From the cell containing the given text, extract its center point as (x, y) coordinate. 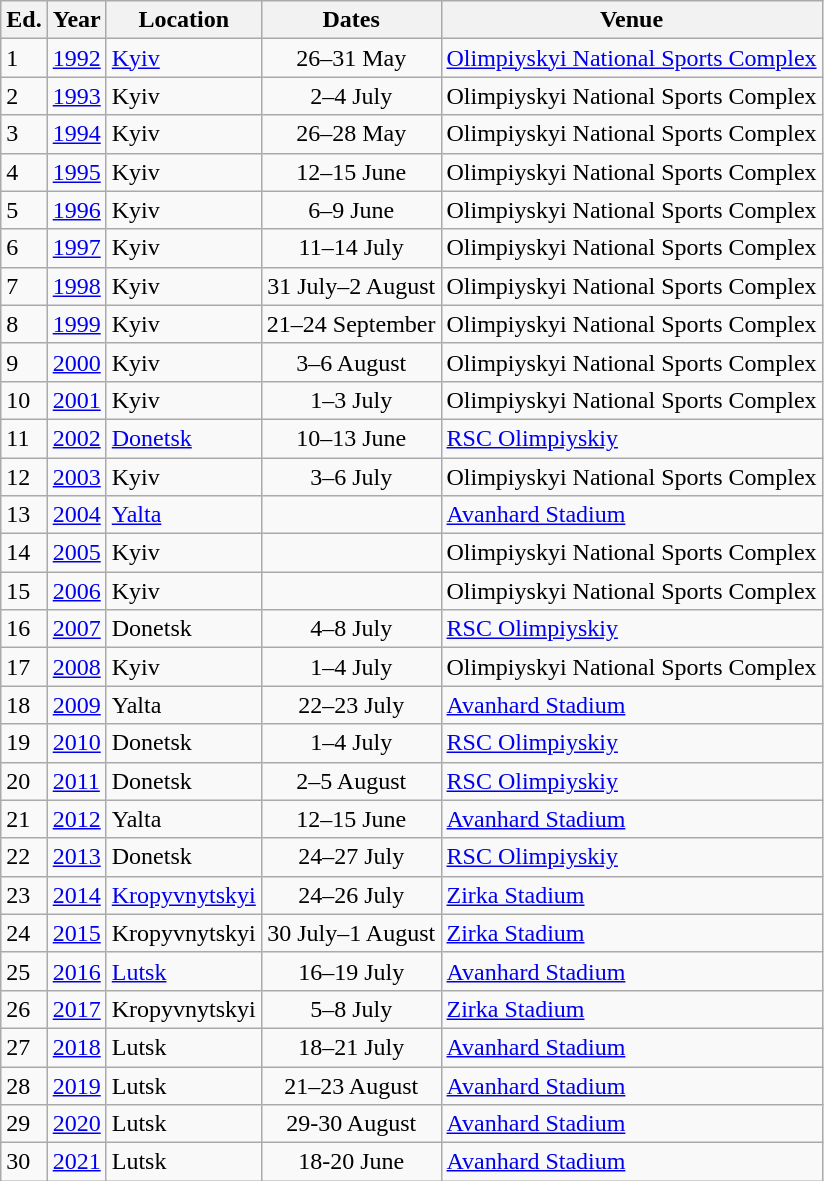
2001 (76, 400)
1998 (76, 286)
6–9 June (351, 210)
25 (24, 971)
21–24 September (351, 324)
22 (24, 857)
Ed. (24, 20)
3–6 July (351, 477)
16–19 July (351, 971)
8 (24, 324)
14 (24, 553)
2020 (76, 1124)
Venue (632, 20)
30 (24, 1162)
2002 (76, 438)
Year (76, 20)
Dates (351, 20)
30 July–1 August (351, 933)
2009 (76, 705)
3–6 August (351, 362)
5 (24, 210)
2015 (76, 933)
2005 (76, 553)
9 (24, 362)
18-20 June (351, 1162)
22–23 July (351, 705)
12 (24, 477)
2006 (76, 591)
31 July–2 August (351, 286)
2–4 July (351, 96)
1995 (76, 172)
18 (24, 705)
1994 (76, 134)
18–21 July (351, 1047)
2019 (76, 1085)
2018 (76, 1047)
11–14 July (351, 248)
16 (24, 629)
7 (24, 286)
1999 (76, 324)
2016 (76, 971)
1992 (76, 58)
13 (24, 515)
10 (24, 400)
23 (24, 895)
15 (24, 591)
2021 (76, 1162)
19 (24, 743)
24–27 July (351, 857)
1996 (76, 210)
6 (24, 248)
2007 (76, 629)
3 (24, 134)
1–3 July (351, 400)
2013 (76, 857)
2–5 August (351, 781)
2 (24, 96)
27 (24, 1047)
4 (24, 172)
2012 (76, 819)
2011 (76, 781)
4–8 July (351, 629)
11 (24, 438)
1993 (76, 96)
26 (24, 1009)
2003 (76, 477)
2008 (76, 667)
21 (24, 819)
28 (24, 1085)
2017 (76, 1009)
1 (24, 58)
5–8 July (351, 1009)
29-30 August (351, 1124)
21–23 August (351, 1085)
Location (184, 20)
29 (24, 1124)
26–31 May (351, 58)
2004 (76, 515)
24–26 July (351, 895)
24 (24, 933)
2014 (76, 895)
17 (24, 667)
2000 (76, 362)
26–28 May (351, 134)
20 (24, 781)
1997 (76, 248)
2010 (76, 743)
10–13 June (351, 438)
